Output the [X, Y] coordinate of the center of the cell containing the given text.  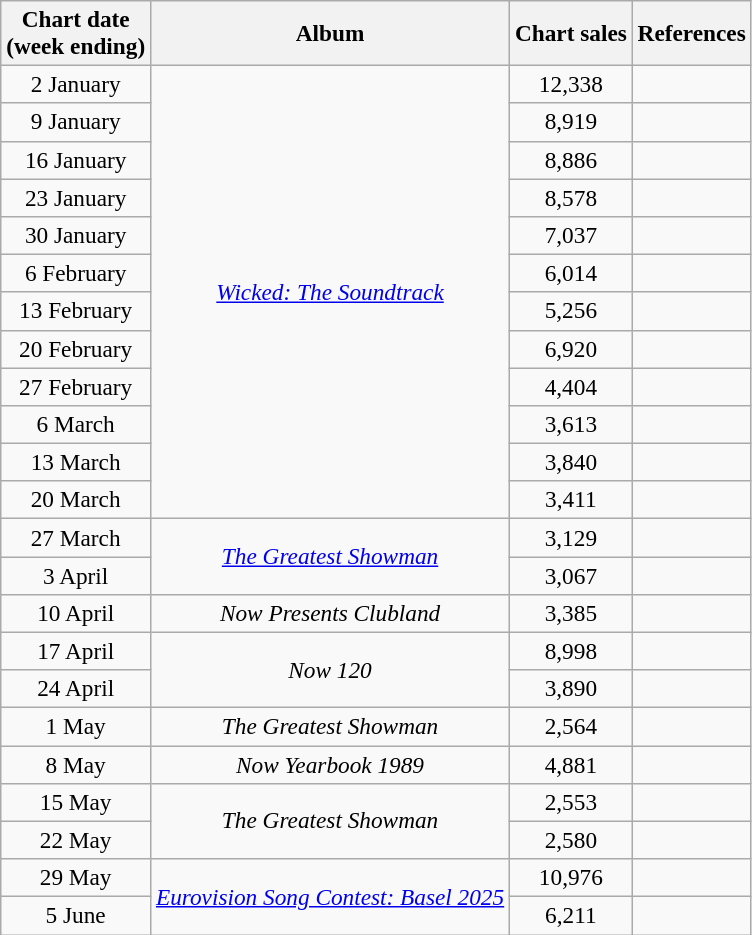
3,411 [572, 500]
3,067 [572, 575]
1 May [76, 726]
3,613 [572, 424]
8,578 [572, 197]
3 April [76, 575]
30 January [76, 235]
Eurovision Song Contest: Basel 2025 [330, 896]
10,976 [572, 877]
Album [330, 32]
2,580 [572, 840]
6,014 [572, 273]
22 May [76, 840]
20 March [76, 500]
8,919 [572, 122]
Now Yearbook 1989 [330, 764]
8,998 [572, 651]
29 May [76, 877]
6 February [76, 273]
6 March [76, 424]
17 April [76, 651]
References [692, 32]
2,564 [572, 726]
5,256 [572, 311]
6,920 [572, 349]
10 April [76, 613]
3,840 [572, 462]
Chart date(week ending) [76, 32]
8,886 [572, 160]
27 February [76, 386]
3,129 [572, 537]
Wicked: The Soundtrack [330, 292]
13 February [76, 311]
20 February [76, 349]
13 March [76, 462]
3,385 [572, 613]
27 March [76, 537]
4,881 [572, 764]
16 January [76, 160]
2,553 [572, 802]
24 April [76, 689]
5 June [76, 915]
Now 120 [330, 670]
4,404 [572, 386]
Now Presents Clubland [330, 613]
3,890 [572, 689]
8 May [76, 764]
9 January [76, 122]
Chart sales [572, 32]
2 January [76, 84]
23 January [76, 197]
7,037 [572, 235]
6,211 [572, 915]
15 May [76, 802]
12,338 [572, 84]
